Identify which cell holds the provided text, then report its [x, y] central coordinate. 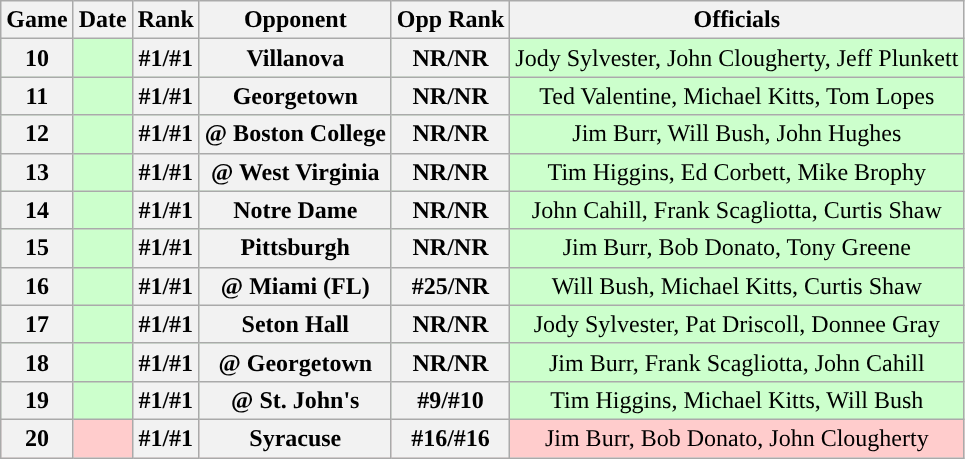
16 [37, 286]
11 [37, 96]
Tim Higgins, Michael Kitts, Will Bush [737, 400]
@ West Virginia [295, 172]
Villanova [295, 58]
John Cahill, Frank Scagliotta, Curtis Shaw [737, 210]
Tim Higgins, Ed Corbett, Mike Brophy [737, 172]
@ Georgetown [295, 362]
#16/#16 [450, 438]
Jim Burr, Will Bush, John Hughes [737, 134]
10 [37, 58]
Notre Dame [295, 210]
Jody Sylvester, Pat Driscoll, Donnee Gray [737, 324]
20 [37, 438]
18 [37, 362]
@ Boston College [295, 134]
#25/NR [450, 286]
Seton Hall [295, 324]
Jody Sylvester, John Clougherty, Jeff Plunkett [737, 58]
12 [37, 134]
Rank [166, 20]
Jim Burr, Frank Scagliotta, John Cahill [737, 362]
@ Miami (FL) [295, 286]
Syracuse [295, 438]
Georgetown [295, 96]
Date [102, 20]
Ted Valentine, Michael Kitts, Tom Lopes [737, 96]
Officials [737, 20]
Will Bush, Michael Kitts, Curtis Shaw [737, 286]
19 [37, 400]
Opponent [295, 20]
14 [37, 210]
13 [37, 172]
@ St. John's [295, 400]
Jim Burr, Bob Donato, John Clougherty [737, 438]
Opp Rank [450, 20]
Jim Burr, Bob Donato, Tony Greene [737, 248]
Pittsburgh [295, 248]
#9/#10 [450, 400]
17 [37, 324]
15 [37, 248]
Game [37, 20]
